Locate the cell with the specified text and output its [X, Y] center coordinate. 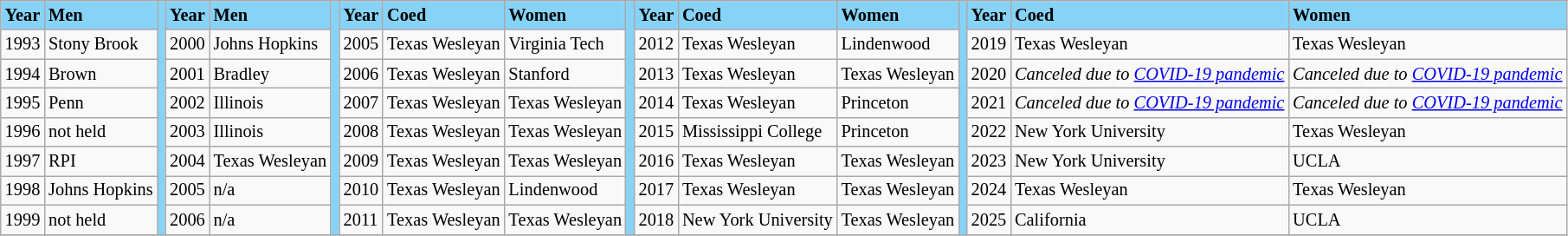
Mississippi College [758, 132]
Penn [100, 102]
2007 [361, 102]
2023 [989, 161]
1995 [23, 102]
1997 [23, 161]
2012 [656, 44]
2015 [656, 132]
2004 [187, 161]
2025 [989, 220]
1996 [23, 132]
Brown [100, 74]
Stony Brook [100, 44]
2008 [361, 132]
1994 [23, 74]
2001 [187, 74]
2010 [361, 190]
2002 [187, 102]
2014 [656, 102]
1999 [23, 220]
2022 [989, 132]
2009 [361, 161]
California [1150, 220]
RPI [100, 161]
Bradley [270, 74]
1993 [23, 44]
2021 [989, 102]
2011 [361, 220]
2019 [989, 44]
Virginia Tech [565, 44]
2000 [187, 44]
2020 [989, 74]
Stanford [565, 74]
2018 [656, 220]
2016 [656, 161]
1998 [23, 190]
2003 [187, 132]
2024 [989, 190]
2017 [656, 190]
2013 [656, 74]
